Return the [X, Y] coordinate for the center point of the cell that contains the specified text.  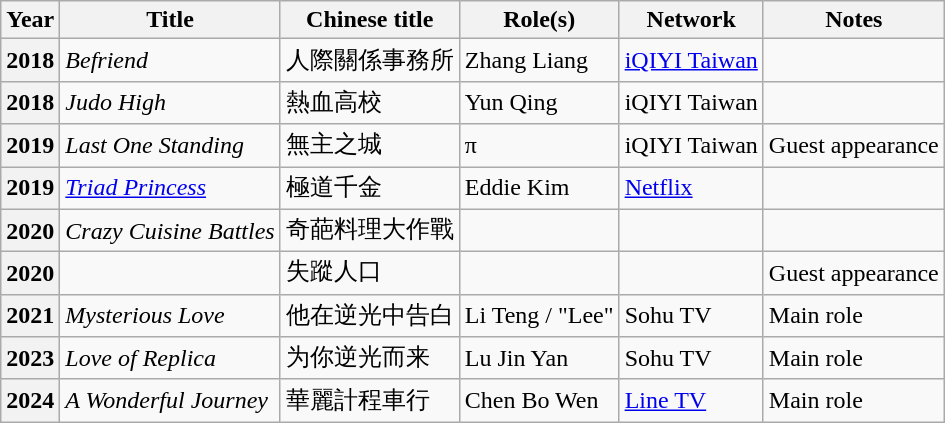
人際關係事務所 [370, 60]
Zhang Liang [539, 60]
Netflix [691, 188]
華麗計程車行 [370, 400]
無主之城 [370, 146]
Li Teng / "Lee" [539, 316]
Last One Standing [170, 146]
Network [691, 20]
Lu Jin Yan [539, 358]
π [539, 146]
2023 [30, 358]
Judo High [170, 102]
为你逆光而来 [370, 358]
Crazy Cuisine Battles [170, 230]
Line TV [691, 400]
Befriend [170, 60]
2024 [30, 400]
Mysterious Love [170, 316]
Title [170, 20]
Notes [854, 20]
Love of Replica [170, 358]
2021 [30, 316]
Eddie Kim [539, 188]
奇葩料理大作戰 [370, 230]
Year [30, 20]
他在逆光中告白 [370, 316]
Role(s) [539, 20]
Triad Princess [170, 188]
A Wonderful Journey [170, 400]
Yun Qing [539, 102]
熱血高校 [370, 102]
Chinese title [370, 20]
極道千金 [370, 188]
失蹤人口 [370, 274]
Chen Bo Wen [539, 400]
